Find where the given text appears and provide that cell's center as [x, y] coordinate. 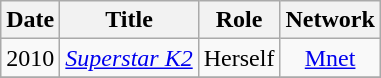
Title [129, 20]
2010 [30, 58]
Role [239, 20]
Superstar K2 [129, 58]
Mnet [330, 58]
Network [330, 20]
Herself [239, 58]
Date [30, 20]
